Search for the cell housing the specified text and yield its (x, y) center coordinate. 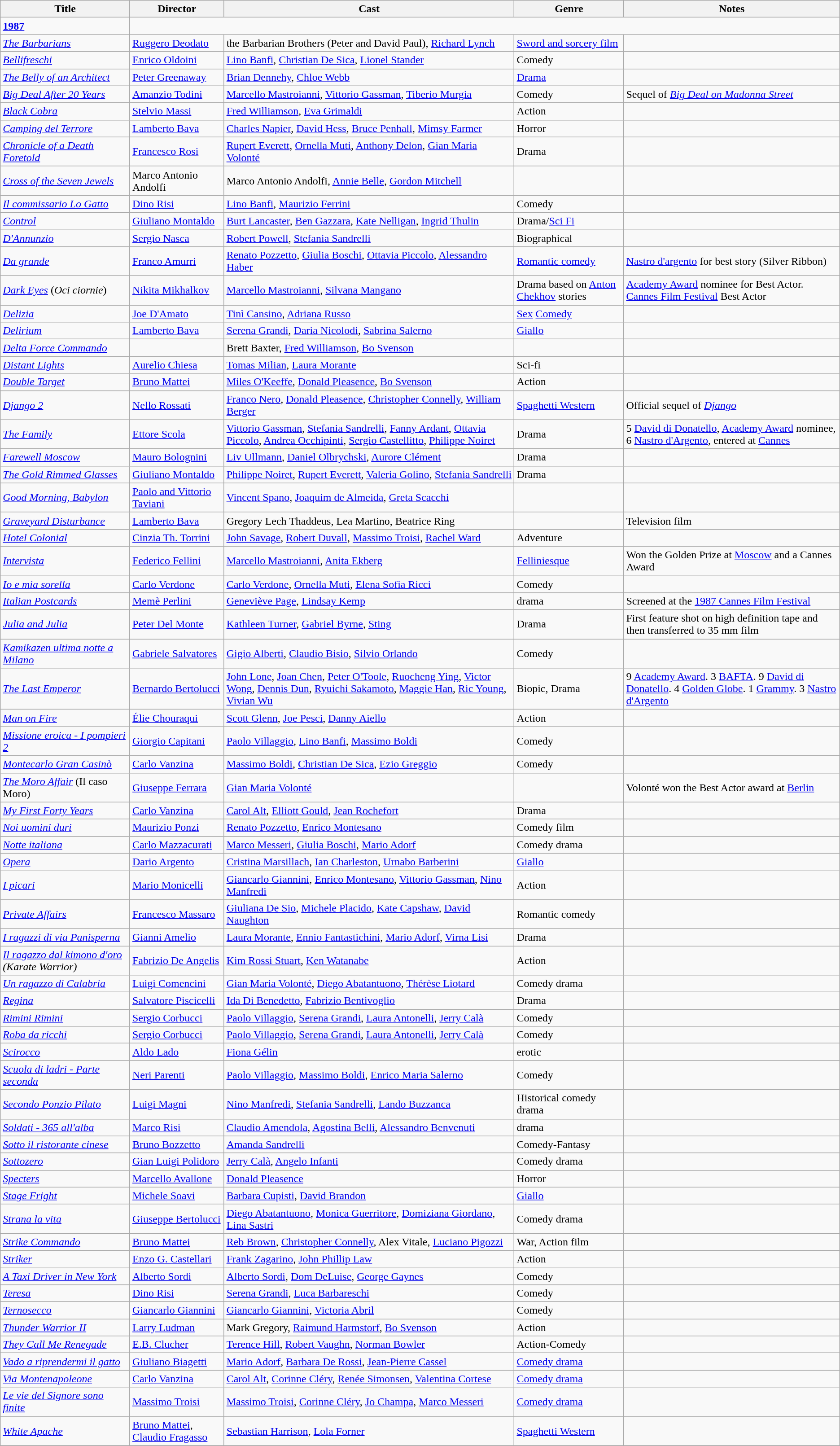
Serena Grandi, Luca Barbareschi (369, 1293)
Io e mia sorella (66, 584)
Roba da ricchi (66, 1035)
Gabriele Salvatores (177, 653)
Adventure (569, 538)
Jerry Calà, Angelo Infanti (369, 1161)
Control (66, 221)
Italian Postcards (66, 601)
Giuliano Biagetti (177, 1362)
Delta Force Commando (66, 348)
Via Montenapoleone (66, 1379)
Screened at the 1987 Cannes Film Festival (731, 601)
Nikita Mikhalkov (177, 291)
Specters (66, 1179)
Julia and Julia (66, 625)
Vincent Spano, Joaquim de Almeida, Greta Scacchi (369, 497)
They Call Me Renegade (66, 1345)
Salvatore Piscicelli (177, 1001)
Striker (66, 1259)
Carlo Mazzacurati (177, 845)
Mario Monicelli (177, 885)
5 David di Donatello, Academy Award nominee, 6 Nastro d'Argento, entered at Cannes (731, 434)
Teresa (66, 1293)
Alberto Sordi, Dom DeLuise, George Gaynes (369, 1276)
Double Target (66, 382)
Memè Perlini (177, 601)
Giuliana De Sio, Michele Placido, Kate Capshaw, David Naughton (369, 914)
Mark Gregory, Raimund Harmstorf, Bo Svenson (369, 1328)
Biographical (569, 238)
Kim Rossi Stuart, Ken Watanabe (369, 960)
Cast (369, 9)
First feature shot on high definition tape and then transferred to 35 mm film (731, 625)
Charles Napier, David Hess, Bruce Penhall, Mimsy Farmer (369, 128)
Private Affairs (66, 914)
Marco Messeri, Giulia Boschi, Mario Adorf (369, 845)
Noi uomini duri (66, 828)
John Lone, Joan Chen, Peter O'Toole, Ruocheng Ying, Victor Wong, Dennis Dun, Ryuichi Sakamoto, Maggie Han, Ric Young, Vivian Wu (369, 689)
Drama/Sci Fi (569, 221)
Strana la vita (66, 1219)
Historical comedy drama (569, 1104)
Lino Banfi, Maurizio Ferrini (369, 204)
Geneviève Page, Lindsay Kemp (369, 601)
Sci-fi (569, 365)
Soldati - 365 all'alba (66, 1127)
Miles O'Keeffe, Donald Pleasence, Bo Svenson (369, 382)
D'Annunzio (66, 238)
Marco Antonio Andolfi, Annie Belle, Gordon Mitchell (369, 180)
Camping del Terrore (66, 128)
Rimini Rimini (66, 1018)
Director (177, 9)
Paolo Villaggio, Massimo Boldi, Enrico Maria Salerno (369, 1075)
Amanda Sandrelli (369, 1144)
Ternosecco (66, 1310)
Opera (66, 862)
Sotto il ristorante cinese (66, 1144)
Massimo Troisi, Corinne Cléry, Jo Champa, Marco Messeri (369, 1402)
Tinì Cansino, Adriana Russo (369, 314)
Renato Pozzetto, Enrico Montesano (369, 828)
Giancarlo Giannini, Enrico Montesano, Vittorio Gassman, Nino Manfredi (369, 885)
Donald Pleasence (369, 1179)
Bruno Mattei, Claudio Fragasso (177, 1431)
Giancarlo Giannini, Victoria Abril (369, 1310)
Enrico Oldoini (177, 60)
Brian Dennehy, Chloe Webb (369, 77)
Intervista (66, 561)
Sequel of Big Deal on Madonna Street (731, 94)
Bernardo Bertolucci (177, 689)
War, Action film (569, 1242)
Carol Alt, Corinne Cléry, Renée Simonsen, Valentina Cortese (369, 1379)
Franco Nero, Donald Pleasence, Christopher Connelly, William Berger (369, 405)
Title (66, 9)
Fred Williamson, Eva Grimaldi (369, 111)
The Moro Affair (Il caso Moro) (66, 787)
Montecarlo Gran Casinò (66, 764)
Marcello Mastroianni, Vittorio Gassman, Tiberio Murgia (369, 94)
Sword and sorcery film (569, 43)
Bruno Bozzetto (177, 1144)
Gigio Alberti, Claudio Bisio, Silvio Orlando (369, 653)
Giancarlo Giannini (177, 1310)
Larry Ludman (177, 1328)
Academy Award nominee for Best Actor. Cannes Film Festival Best Actor (731, 291)
The Barbarians (66, 43)
Big Deal After 20 Years (66, 94)
1987 (66, 26)
9 Academy Award. 3 BAFTA. 9 David di Donatello. 4 Golden Globe. 1 Grammy. 3 Nastro d'Argento (731, 689)
Television film (731, 521)
Reb Brown, Christopher Connelly, Alex Vitale, Luciano Pigozzi (369, 1242)
Mauro Bolognini (177, 457)
Sex Comedy (569, 314)
Laura Morante, Ennio Fantastichini, Mario Adorf, Virna Lisi (369, 937)
Genre (569, 9)
Nastro d'argento for best story (Silver Ribbon) (731, 261)
My First Forty Years (66, 811)
The Family (66, 434)
The Last Emperor (66, 689)
Luigi Magni (177, 1104)
Farewell Moscow (66, 457)
Stage Fright (66, 1196)
Marcello Mastroianni, Anita Ekberg (369, 561)
Enzo G. Castellari (177, 1259)
Le vie del Signore sono finite (66, 1402)
Da grande (66, 261)
A Taxi Driver in New York (66, 1276)
Ruggero Deodato (177, 43)
Philippe Noiret, Rupert Everett, Valeria Golino, Stefania Sandrelli (369, 474)
Diego Abatantuono, Monica Guerritore, Domiziana Giordano, Lina Sastri (369, 1219)
Missione eroica - I pompieri 2 (66, 741)
Strike Commando (66, 1242)
Carlo Verdone (177, 584)
the Barbarian Brothers (Peter and David Paul), Richard Lynch (369, 43)
Man on Fire (66, 718)
Peter Del Monte (177, 625)
Gian Luigi Polidoro (177, 1161)
I picari (66, 885)
Volonté won the Best Actor award at Berlin (731, 787)
Cross of the Seven Jewels (66, 180)
Vado a riprendermi il gatto (66, 1362)
Graveyard Disturbance (66, 521)
Thunder Warrior II (66, 1328)
Fabrizio De Angelis (177, 960)
Cinzia Th. Torrini (177, 538)
Won the Golden Prize at Moscow and a Cannes Award (731, 561)
Delizia (66, 314)
Vittorio Gassman, Stefania Sandrelli, Fanny Ardant, Ottavia Piccolo, Andrea Occhipinti, Sergio Castellitto, Philippe Noiret (369, 434)
Un ragazzo di Calabria (66, 984)
Burt Lancaster, Ben Gazzara, Kate Nelligan, Ingrid Thulin (369, 221)
Nino Manfredi, Stefania Sandrelli, Lando Buzzanca (369, 1104)
Sebastian Harrison, Lola Forner (369, 1431)
Sottozero (66, 1161)
Carol Alt, Elliott Gould, Jean Rochefort (369, 811)
Scuola di ladri - Parte seconda (66, 1075)
Franco Amurri (177, 261)
Massimo Troisi (177, 1402)
Aurelio Chiesa (177, 365)
Liv Ullmann, Daniel Olbrychski, Aurore Clément (369, 457)
Lino Banfi, Christian De Sica, Lionel Stander (369, 60)
Frank Zagarino, John Phillip Law (369, 1259)
Massimo Boldi, Christian De Sica, Ezio Greggio (369, 764)
Gregory Lech Thaddeus, Lea Martino, Beatrice Ring (369, 521)
Notes (731, 9)
Giuseppe Ferrara (177, 787)
Michele Soavi (177, 1196)
Paolo Villaggio, Lino Banfi, Massimo Boldi (369, 741)
Comedy-Fantasy (569, 1144)
John Savage, Robert Duvall, Massimo Troisi, Rachel Ward (369, 538)
Marcello Mastroianni, Silvana Mangano (369, 291)
Claudio Amendola, Agostina Belli, Alessandro Benvenuti (369, 1127)
Comedy film (569, 828)
Marco Risi (177, 1127)
Giorgio Capitani (177, 741)
Alberto Sordi (177, 1276)
Il commissario Lo Gatto (66, 204)
Gianni Amelio (177, 937)
Notte italiana (66, 845)
Francesco Rosi (177, 152)
Dark Eyes (Oci ciornie) (66, 291)
Biopic, Drama (569, 689)
Django 2 (66, 405)
Delirium (66, 331)
Gian Maria Volonté (369, 787)
Federico Fellini (177, 561)
Luigi Comencini (177, 984)
Hotel Colonial (66, 538)
Terence Hill, Robert Vaughn, Norman Bowler (369, 1345)
Élie Chouraqui (177, 718)
Distant Lights (66, 365)
Neri Parenti (177, 1075)
Scott Glenn, Joe Pesci, Danny Aiello (369, 718)
Il ragazzo dal kimono d'oro (Karate Warrior) (66, 960)
Rupert Everett, Ornella Muti, Anthony Delon, Gian Maria Volonté (369, 152)
Sergio Nasca (177, 238)
Gian Maria Volonté, Diego Abatantuono, Thérèse Liotard (369, 984)
Ettore Scola (177, 434)
Felliniesque (569, 561)
Ida Di Benedetto, Fabrizio Bentivoglio (369, 1001)
Brett Baxter, Fred Williamson, Bo Svenson (369, 348)
Secondo Ponzio Pilato (66, 1104)
Renato Pozzetto, Giulia Boschi, Ottavia Piccolo, Alessandro Haber (369, 261)
Marcello Avallone (177, 1179)
Paolo and Vittorio Taviani (177, 497)
Barbara Cupisti, David Brandon (369, 1196)
Maurizio Ponzi (177, 828)
Black Cobra (66, 111)
The Gold Rimmed Glasses (66, 474)
The Belly of an Architect (66, 77)
Peter Greenaway (177, 77)
Cristina Marsillach, Ian Charleston, Urnabo Barberini (369, 862)
Francesco Massaro (177, 914)
Kathleen Turner, Gabriel Byrne, Sting (369, 625)
Official sequel of Django (731, 405)
I ragazzi di via Panisperna (66, 937)
Drama based on Anton Chekhov stories (569, 291)
E.B. Clucher (177, 1345)
Stelvio Massi (177, 111)
Serena Grandi, Daria Nicolodi, Sabrina Salerno (369, 331)
Mario Adorf, Barbara De Rossi, Jean-Pierre Cassel (369, 1362)
Dario Argento (177, 862)
Good Morning, Babylon (66, 497)
Fiona Gélin (369, 1052)
Robert Powell, Stefania Sandrelli (369, 238)
Tomas Milian, Laura Morante (369, 365)
Aldo Lado (177, 1052)
Chronicle of a Death Foretold (66, 152)
Marco Antonio Andolfi (177, 180)
Giuseppe Bertolucci (177, 1219)
Joe D'Amato (177, 314)
Action-Comedy (569, 1345)
Kamikazen ultima notte a Milano (66, 653)
Nello Rossati (177, 405)
White Apache (66, 1431)
Bellifreschi (66, 60)
Amanzio Todini (177, 94)
erotic (569, 1052)
Scirocco (66, 1052)
Carlo Verdone, Ornella Muti, Elena Sofia Ricci (369, 584)
Regina (66, 1001)
